Locate the cell with the specified text and output its [X, Y] center coordinate. 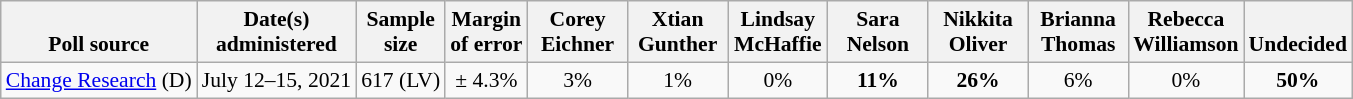
617 (LV) [400, 80]
RebeccaWilliamson [1186, 32]
6% [1078, 80]
NikkitaOliver [978, 32]
± 4.3% [486, 80]
Poll source [99, 32]
3% [577, 80]
LindsayMcHaffie [778, 32]
11% [878, 80]
Change Research (D) [99, 80]
BriannaThomas [1078, 32]
Marginof error [486, 32]
XtianGunther [678, 32]
SaraNelson [878, 32]
1% [678, 80]
CoreyEichner [577, 32]
Undecided [1298, 32]
Samplesize [400, 32]
50% [1298, 80]
Date(s)administered [276, 32]
July 12–15, 2021 [276, 80]
26% [978, 80]
